Scan for the cell matching the given text and deliver its (x, y) coordinate at center. 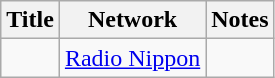
Notes (240, 20)
Title (30, 20)
Network (132, 20)
Radio Nippon (132, 58)
